Determine the [x, y] coordinate at the center of the cell enclosing the given text.  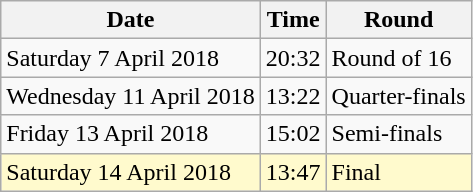
Friday 13 April 2018 [131, 134]
Time [293, 20]
Date [131, 20]
Round [398, 20]
Quarter-finals [398, 96]
Semi-finals [398, 134]
Wednesday 11 April 2018 [131, 96]
Final [398, 172]
20:32 [293, 58]
Round of 16 [398, 58]
13:47 [293, 172]
Saturday 14 April 2018 [131, 172]
Saturday 7 April 2018 [131, 58]
13:22 [293, 96]
15:02 [293, 134]
